Pinpoint the cell where the given text exists, returning its [x, y] midpoint coordinate. 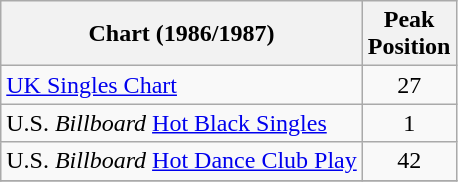
PeakPosition [409, 34]
U.S. Billboard Hot Dance Club Play [182, 161]
UK Singles Chart [182, 85]
U.S. Billboard Hot Black Singles [182, 123]
Chart (1986/1987) [182, 34]
42 [409, 161]
1 [409, 123]
27 [409, 85]
